Find where the given text appears and provide that cell's center as [x, y] coordinate. 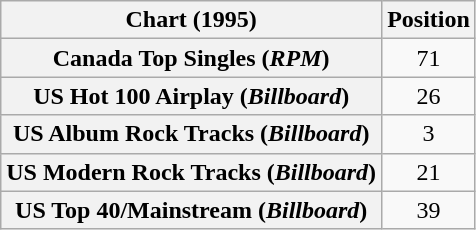
US Modern Rock Tracks (Billboard) [192, 172]
US Album Rock Tracks (Billboard) [192, 134]
26 [429, 96]
39 [429, 210]
Position [429, 20]
Chart (1995) [192, 20]
Canada Top Singles (RPM) [192, 58]
3 [429, 134]
US Top 40/Mainstream (Billboard) [192, 210]
21 [429, 172]
US Hot 100 Airplay (Billboard) [192, 96]
71 [429, 58]
